Detect which cell encompasses the target text, then output its (x, y) center coordinate. 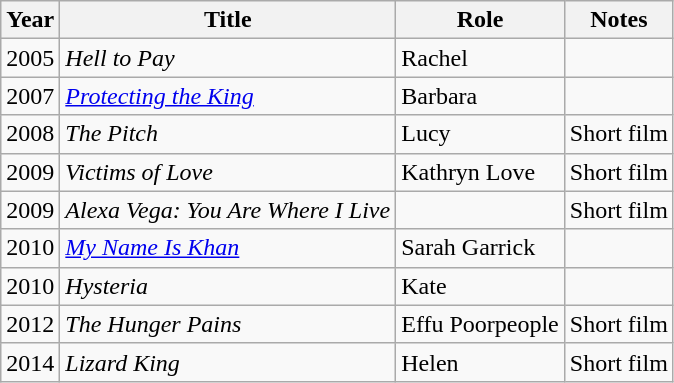
Title (228, 20)
Rachel (480, 58)
Alexa Vega: You Are Where I Live (228, 210)
Kate (480, 286)
Helen (480, 362)
2012 (30, 324)
My Name Is Khan (228, 248)
Hysteria (228, 286)
2008 (30, 134)
The Hunger Pains (228, 324)
Hell to Pay (228, 58)
The Pitch (228, 134)
Sarah Garrick (480, 248)
Lucy (480, 134)
Protecting the King (228, 96)
Notes (618, 20)
2007 (30, 96)
2014 (30, 362)
Role (480, 20)
2005 (30, 58)
Kathryn Love (480, 172)
Lizard King (228, 362)
Barbara (480, 96)
Victims of Love (228, 172)
Effu Poorpeople (480, 324)
Year (30, 20)
